From the cell containing the given text, extract its center point as (X, Y) coordinate. 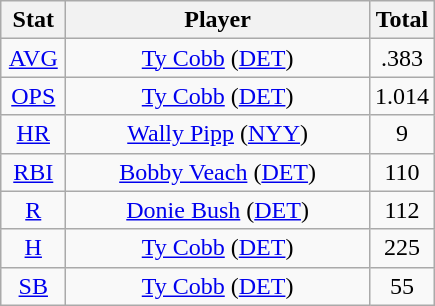
R (34, 210)
225 (402, 248)
112 (402, 210)
1.014 (402, 96)
Wally Pipp (NYY) (218, 134)
OPS (34, 96)
Donie Bush (DET) (218, 210)
110 (402, 172)
55 (402, 286)
9 (402, 134)
Total (402, 20)
HR (34, 134)
SB (34, 286)
AVG (34, 58)
H (34, 248)
RBI (34, 172)
Stat (34, 20)
Player (218, 20)
Bobby Veach (DET) (218, 172)
.383 (402, 58)
